Return the (x, y) coordinate for the center point of the cell that contains the specified text.  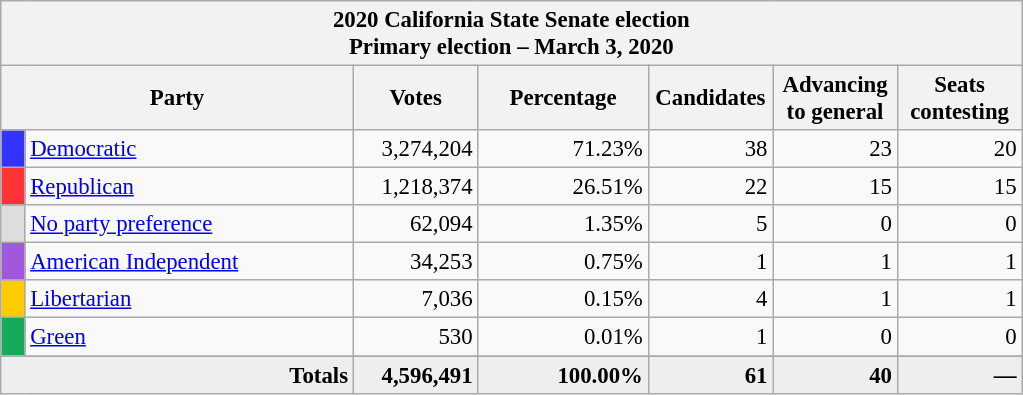
62,094 (416, 224)
22 (710, 187)
Democratic (189, 149)
23 (836, 149)
40 (836, 375)
5 (710, 224)
No party preference (189, 224)
100.00% (563, 375)
4 (710, 299)
Green (189, 337)
American Independent (189, 262)
3,274,204 (416, 149)
71.23% (563, 149)
0.75% (563, 262)
1,218,374 (416, 187)
Percentage (563, 98)
2020 California State Senate electionPrimary election – March 3, 2020 (512, 34)
Totals (178, 375)
20 (960, 149)
Republican (189, 187)
Votes (416, 98)
7,036 (416, 299)
Libertarian (189, 299)
Advancing to general (836, 98)
34,253 (416, 262)
38 (710, 149)
Candidates (710, 98)
61 (710, 375)
— (960, 375)
26.51% (563, 187)
Seats contesting (960, 98)
0.15% (563, 299)
530 (416, 337)
Party (178, 98)
0.01% (563, 337)
4,596,491 (416, 375)
1.35% (563, 224)
